Scan for the cell matching the given text and deliver its [x, y] coordinate at center. 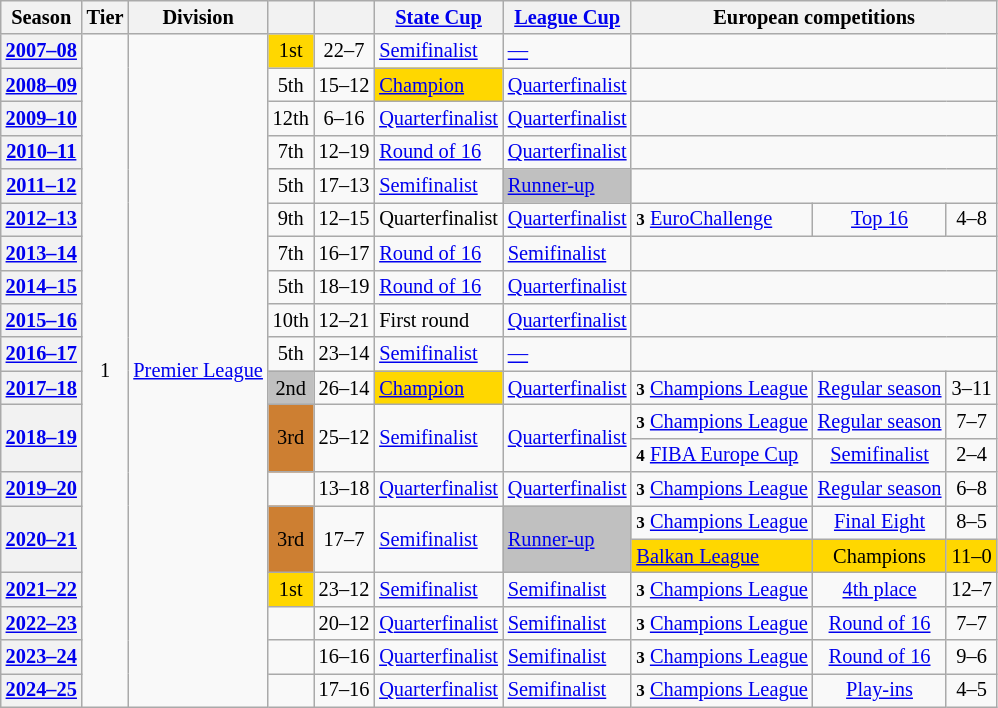
9–6 [971, 657]
2007–08 [42, 51]
16–16 [344, 657]
Balkan League [722, 556]
2009–10 [42, 118]
Play-ins [880, 690]
17–13 [344, 186]
2016–17 [42, 354]
2011–12 [42, 186]
2010–11 [42, 152]
26–14 [344, 388]
League Cup [568, 17]
6–8 [971, 489]
12–21 [344, 320]
1 [106, 370]
European competitions [814, 17]
Tier [106, 17]
Champions [880, 556]
4–8 [971, 219]
2023–24 [42, 657]
2022–23 [42, 623]
12th [291, 118]
12–15 [344, 219]
23–12 [344, 589]
Top 16 [880, 219]
2014–15 [42, 287]
2024–25 [42, 690]
15–12 [344, 85]
2021–22 [42, 589]
11–0 [971, 556]
2017–18 [42, 388]
4th place [880, 589]
3 EuroChallenge [722, 219]
22–7 [344, 51]
2nd [291, 388]
3–11 [971, 388]
2020–21 [42, 538]
10th [291, 320]
17–7 [344, 538]
Season [42, 17]
23–14 [344, 354]
2013–14 [42, 253]
16–17 [344, 253]
12–7 [971, 589]
2–4 [971, 455]
18–19 [344, 287]
4–5 [971, 690]
2008–09 [42, 85]
6–16 [344, 118]
12–19 [344, 152]
2019–20 [42, 489]
13–18 [344, 489]
2012–13 [42, 219]
Division [198, 17]
Premier League [198, 370]
8–5 [971, 522]
17–16 [344, 690]
4 FIBA Europe Cup [722, 455]
State Cup [438, 17]
9th [291, 219]
25–12 [344, 438]
Final Eight [880, 522]
2015–16 [42, 320]
20–12 [344, 623]
First round [438, 320]
2018–19 [42, 438]
